For the text-containing cell, return its midpoint in [X, Y] coordinate format. 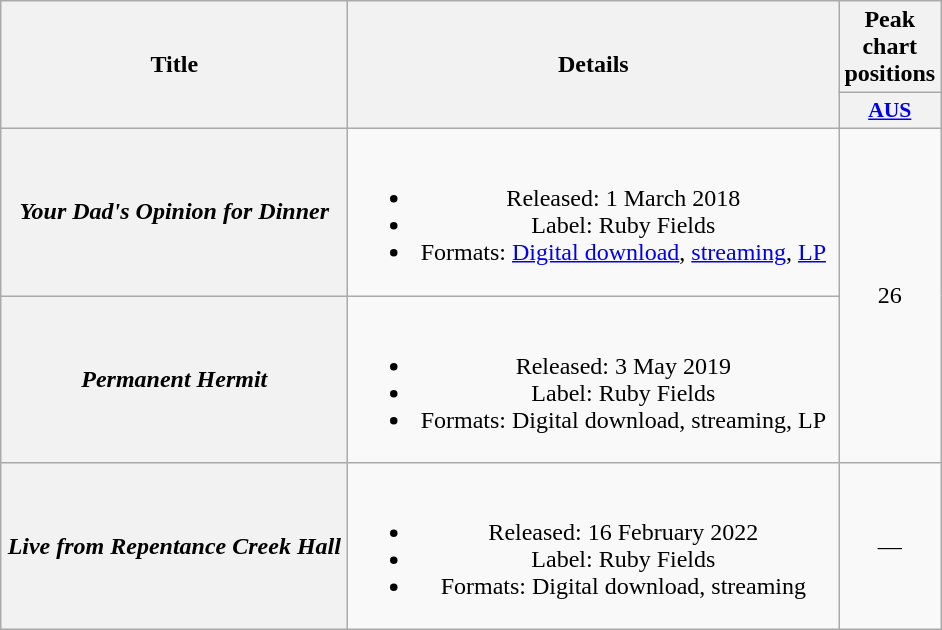
Permanent Hermit [174, 380]
Live from Repentance Creek Hall [174, 546]
— [890, 546]
Peak chart positions [890, 47]
Released: 1 March 2018Label: Ruby FieldsFormats: Digital download, streaming, LP [594, 212]
Released: 16 February 2022Label: Ruby FieldsFormats: Digital download, streaming [594, 546]
26 [890, 295]
AUS [890, 111]
Your Dad's Opinion for Dinner [174, 212]
Title [174, 65]
Released: 3 May 2019Label: Ruby FieldsFormats: Digital download, streaming, LP [594, 380]
Details [594, 65]
